Return (X, Y) of the center of cell containing provided text 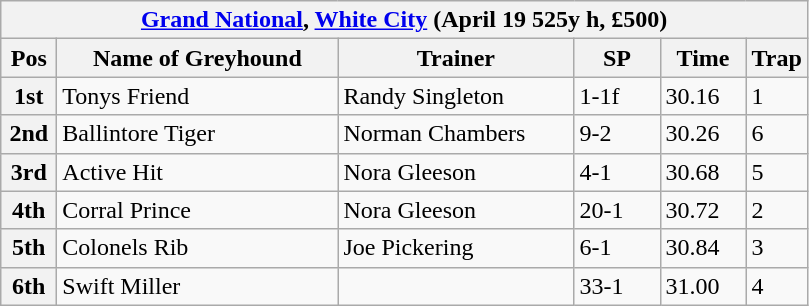
5th (29, 248)
30.72 (703, 210)
SP (617, 58)
Swift Miller (198, 286)
1 (776, 96)
Trainer (456, 58)
Pos (29, 58)
31.00 (703, 286)
Randy Singleton (456, 96)
Trap (776, 58)
2 (776, 210)
Name of Greyhound (198, 58)
Time (703, 58)
5 (776, 172)
30.16 (703, 96)
4th (29, 210)
30.26 (703, 134)
Corral Prince (198, 210)
Active Hit (198, 172)
2nd (29, 134)
30.68 (703, 172)
Norman Chambers (456, 134)
Joe Pickering (456, 248)
Colonels Rib (198, 248)
Grand National, White City (April 19 525y h, £500) (404, 20)
6 (776, 134)
Ballintore Tiger (198, 134)
3rd (29, 172)
6th (29, 286)
20-1 (617, 210)
1-1f (617, 96)
1st (29, 96)
4 (776, 286)
9-2 (617, 134)
3 (776, 248)
4-1 (617, 172)
6-1 (617, 248)
33-1 (617, 286)
30.84 (703, 248)
Tonys Friend (198, 96)
